Locate the cell with the specified text and output its (x, y) center coordinate. 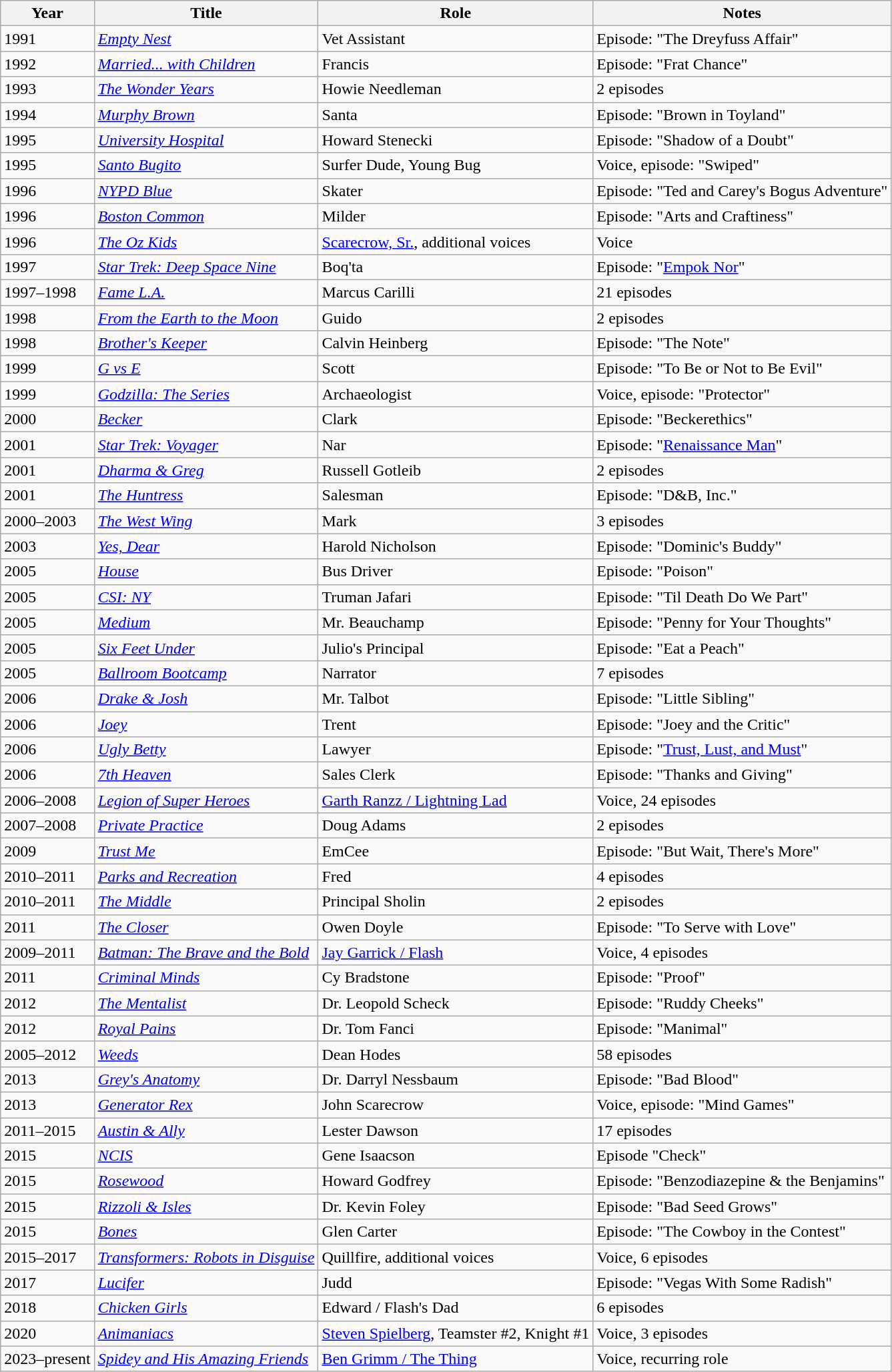
Brother's Keeper (206, 344)
Episode: "Empok Nor" (742, 267)
Episode: "Vegas With Some Radish" (742, 1283)
Boq'ta (456, 267)
Austin & Ally (206, 1131)
Mr. Talbot (456, 698)
Scarecrow, Sr., additional voices (456, 241)
Howard Stenecki (456, 140)
Santo Bugito (206, 165)
Bus Driver (456, 572)
The Closer (206, 927)
Fred (456, 876)
Owen Doyle (456, 927)
Star Trek: Voyager (206, 445)
Episode "Check" (742, 1156)
Role (456, 13)
Episode: "Poison" (742, 572)
Episode: "Manimal" (742, 1028)
The Mentalist (206, 1003)
Dean Hodes (456, 1054)
Ugly Betty (206, 750)
1997 (47, 267)
The Middle (206, 902)
Episode: "Shadow of a Doubt" (742, 140)
Spidey and His Amazing Friends (206, 1359)
2020 (47, 1333)
Voice, 6 episodes (742, 1257)
Episode: "Ruddy Cheeks" (742, 1003)
Batman: The Brave and the Bold (206, 952)
Sales Clerk (456, 775)
Principal Sholin (456, 902)
Episode: "Frat Chance" (742, 64)
Cy Bradstone (456, 978)
Episode: "Bad Blood" (742, 1079)
Steven Spielberg, Teamster #2, Knight #1 (456, 1333)
Lawyer (456, 750)
Dr. Leopold Scheck (456, 1003)
Narrator (456, 673)
Episode: "Joey and the Critic" (742, 724)
Private Practice (206, 826)
Fame L.A. (206, 292)
Doug Adams (456, 826)
Medium (206, 622)
Santa (456, 115)
2005–2012 (47, 1054)
Voice, episode: "Mind Games" (742, 1105)
Title (206, 13)
Drake & Josh (206, 698)
Star Trek: Deep Space Nine (206, 267)
Episode: "The Note" (742, 344)
Clark (456, 420)
CSI: NY (206, 597)
Voice (742, 241)
3 episodes (742, 521)
2011–2015 (47, 1131)
Rosewood (206, 1181)
Married... with Children (206, 64)
Episode: "Thanks and Giving" (742, 775)
Dr. Darryl Nessbaum (456, 1079)
G vs E (206, 369)
1993 (47, 89)
Criminal Minds (206, 978)
House (206, 572)
Becker (206, 420)
Lester Dawson (456, 1131)
Year (47, 13)
The Wonder Years (206, 89)
Episode: "To Be or Not to Be Evil" (742, 369)
Francis (456, 64)
Animaniacs (206, 1333)
Yes, Dear (206, 546)
Six Feet Under (206, 648)
Archaeologist (456, 394)
4 episodes (742, 876)
Ballroom Bootcamp (206, 673)
Voice, episode: "Swiped" (742, 165)
Godzilla: The Series (206, 394)
Joey (206, 724)
Quillfire, additional voices (456, 1257)
1991 (47, 39)
Mark (456, 521)
The Huntress (206, 496)
Vet Assistant (456, 39)
Episode: "Ted and Carey's Bogus Adventure" (742, 191)
2000 (47, 420)
Edward / Flash's Dad (456, 1308)
Episode: "Little Sibling" (742, 698)
2000–2003 (47, 521)
Julio's Principal (456, 648)
Mr. Beauchamp (456, 622)
Weeds (206, 1054)
Trent (456, 724)
Episode: "Bad Seed Grows" (742, 1207)
University Hospital (206, 140)
Skater (456, 191)
Jay Garrick / Flash (456, 952)
6 episodes (742, 1308)
Nar (456, 445)
2003 (47, 546)
Episode: "Brown in Toyland" (742, 115)
Voice, 3 episodes (742, 1333)
Grey's Anatomy (206, 1079)
Milder (456, 216)
Glen Carter (456, 1232)
17 episodes (742, 1131)
2018 (47, 1308)
Episode: "Beckerethics" (742, 420)
Episode: "Proof" (742, 978)
Episode: "Eat a Peach" (742, 648)
Judd (456, 1283)
Russell Gotleib (456, 470)
Episode: "Penny for Your Thoughts" (742, 622)
Episode: "Dominic's Buddy" (742, 546)
2006–2008 (47, 800)
Episode: "Til Death Do We Part" (742, 597)
Episode: "To Serve with Love" (742, 927)
Episode: "Benzodiazepine & the Benjamins" (742, 1181)
Howie Needleman (456, 89)
NYPD Blue (206, 191)
Episode: "But Wait, There's More" (742, 851)
Surfer Dude, Young Bug (456, 165)
2009–2011 (47, 952)
Scott (456, 369)
Chicken Girls (206, 1308)
Episode: "The Cowboy in the Contest" (742, 1232)
Trust Me (206, 851)
Gene Isaacson (456, 1156)
58 episodes (742, 1054)
Royal Pains (206, 1028)
Legion of Super Heroes (206, 800)
Voice, episode: "Protector" (742, 394)
Murphy Brown (206, 115)
Bones (206, 1232)
Rizzoli & Isles (206, 1207)
Howard Godfrey (456, 1181)
Transformers: Robots in Disguise (206, 1257)
Harold Nicholson (456, 546)
7 episodes (742, 673)
1997–1998 (47, 292)
Guido (456, 318)
2007–2008 (47, 826)
Voice, 4 episodes (742, 952)
John Scarecrow (456, 1105)
2015–2017 (47, 1257)
Voice, recurring role (742, 1359)
Truman Jafari (456, 597)
2017 (47, 1283)
Garth Ranzz / Lightning Lad (456, 800)
Marcus Carilli (456, 292)
Episode: "Trust, Lust, and Must" (742, 750)
Empty Nest (206, 39)
NCIS (206, 1156)
Lucifer (206, 1283)
Calvin Heinberg (456, 344)
1992 (47, 64)
1994 (47, 115)
EmCee (456, 851)
Episode: "Arts and Craftiness" (742, 216)
Ben Grimm / The Thing (456, 1359)
Episode: "D&B, Inc." (742, 496)
21 episodes (742, 292)
Parks and Recreation (206, 876)
Episode: "Renaissance Man" (742, 445)
Voice, 24 episodes (742, 800)
2009 (47, 851)
Generator Rex (206, 1105)
Episode: "The Dreyfuss Affair" (742, 39)
Dr. Tom Fanci (456, 1028)
7th Heaven (206, 775)
Notes (742, 13)
From the Earth to the Moon (206, 318)
The West Wing (206, 521)
Salesman (456, 496)
Dharma & Greg (206, 470)
Boston Common (206, 216)
2023–present (47, 1359)
Dr. Kevin Foley (456, 1207)
The Oz Kids (206, 241)
